Pinpoint the cell where the given text exists, returning its [X, Y] midpoint coordinate. 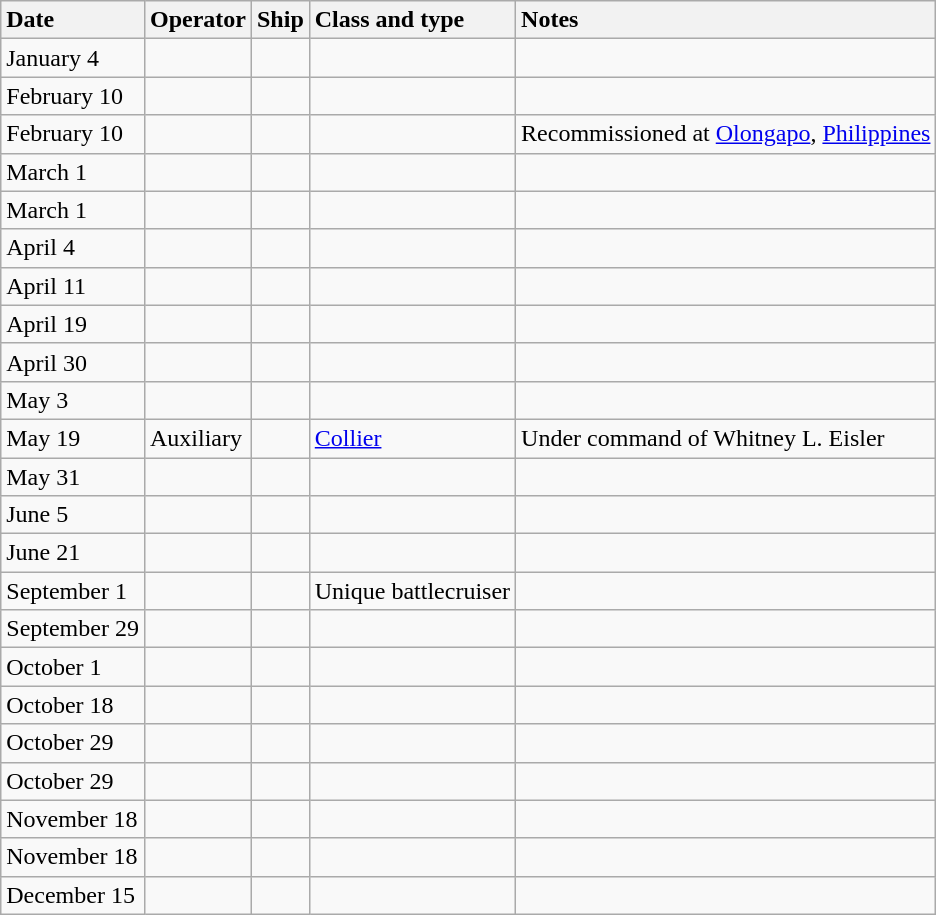
Collier [412, 438]
April 30 [73, 362]
January 4 [73, 58]
October 1 [73, 667]
Operator [198, 20]
June 5 [73, 515]
April 11 [73, 286]
Recommissioned at Olongapo, Philippines [726, 134]
December 15 [73, 895]
Class and type [412, 20]
May 3 [73, 400]
Under command of Whitney L. Eisler [726, 438]
June 21 [73, 553]
May 19 [73, 438]
April 19 [73, 324]
October 18 [73, 705]
May 31 [73, 477]
Notes [726, 20]
September 29 [73, 629]
Unique battlecruiser [412, 591]
Date [73, 20]
April 4 [73, 248]
September 1 [73, 591]
Auxiliary [198, 438]
Ship [280, 20]
